Determine the (x, y) coordinate at the center of the cell enclosing the given text.  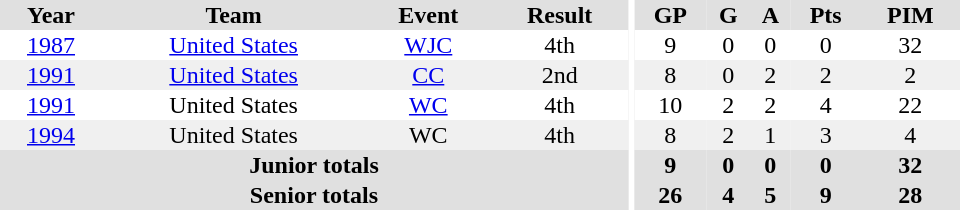
G (728, 15)
1987 (51, 45)
Team (234, 15)
Year (51, 15)
5 (770, 195)
3 (826, 135)
Pts (826, 15)
28 (910, 195)
A (770, 15)
CC (428, 75)
Senior totals (314, 195)
Junior totals (314, 165)
Event (428, 15)
1994 (51, 135)
2nd (560, 75)
Result (560, 15)
1 (770, 135)
26 (670, 195)
10 (670, 105)
22 (910, 105)
GP (670, 15)
WJC (428, 45)
PIM (910, 15)
